Search for the cell housing the specified text and yield its [x, y] center coordinate. 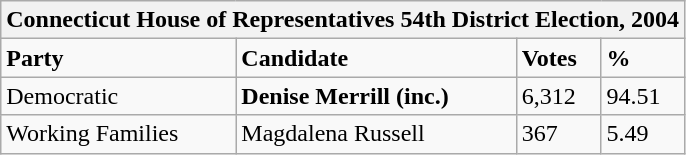
Magdalena Russell [376, 134]
6,312 [558, 96]
Denise Merrill (inc.) [376, 96]
% [643, 58]
367 [558, 134]
Connecticut House of Representatives 54th District Election, 2004 [343, 20]
Votes [558, 58]
94.51 [643, 96]
5.49 [643, 134]
Candidate [376, 58]
Democratic [118, 96]
Working Families [118, 134]
Party [118, 58]
